Identify which cell holds the provided text, then report its [x, y] central coordinate. 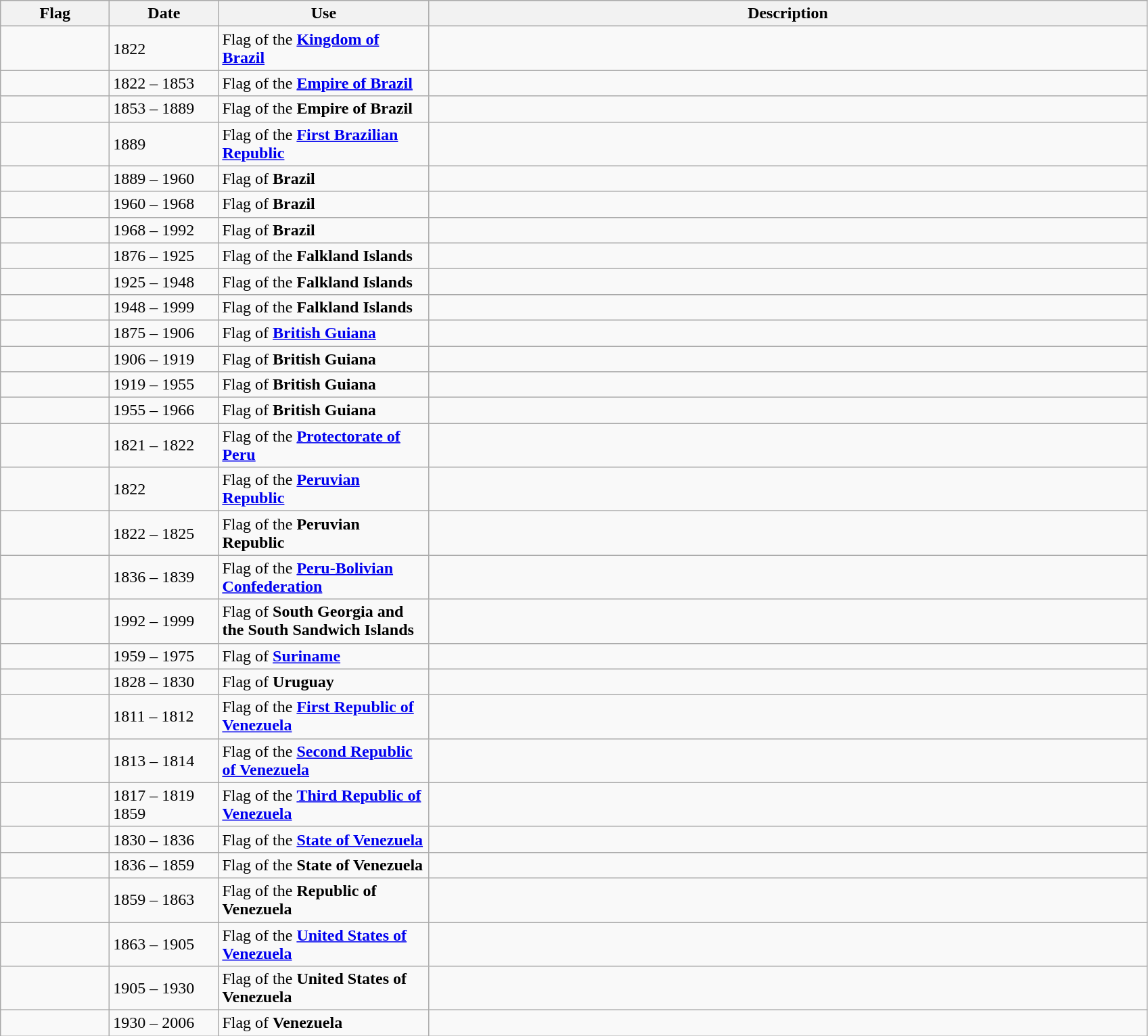
Flag of the First Brazilian Republic [323, 143]
1813 – 1814 [164, 760]
Flag of the Peru-Bolivian Confederation [323, 578]
Flag of Uruguay [323, 682]
1822 – 1825 [164, 533]
1817 – 18191859 [164, 805]
Use [323, 14]
Flag of the First Republic of Venezuela [323, 717]
1821 – 1822 [164, 445]
Flag of the Protectorate of Peru [323, 445]
1960 – 1968 [164, 204]
1959 – 1975 [164, 656]
1889 [164, 143]
Flag of the Kingdom of Brazil [323, 49]
1836 – 1859 [164, 865]
Flag [55, 14]
1876 – 1925 [164, 256]
Flag of Venezuela [323, 1023]
1828 – 1830 [164, 682]
Date [164, 14]
1811 – 1812 [164, 717]
1863 – 1905 [164, 944]
1859 – 1863 [164, 899]
Flag of South Georgia and the South Sandwich Islands [323, 621]
1875 – 1906 [164, 333]
1930 – 2006 [164, 1023]
1906 – 1919 [164, 359]
1955 – 1966 [164, 410]
Flag of the Republic of Venezuela [323, 899]
Flag of the Second Republic of Venezuela [323, 760]
1919 – 1955 [164, 385]
1925 – 1948 [164, 281]
1830 – 1836 [164, 839]
1992 – 1999 [164, 621]
1905 – 1930 [164, 989]
Description [787, 14]
1968 – 1992 [164, 230]
1822 – 1853 [164, 83]
Flag of Suriname [323, 656]
1889 – 1960 [164, 179]
1836 – 1839 [164, 578]
Flag of the Third Republic of Venezuela [323, 805]
1948 – 1999 [164, 307]
1853 – 1889 [164, 109]
